Find where the given text appears and provide that cell's center as (X, Y) coordinate. 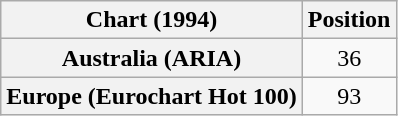
Europe (Eurochart Hot 100) (152, 96)
Position (349, 20)
36 (349, 58)
93 (349, 96)
Chart (1994) (152, 20)
Australia (ARIA) (152, 58)
